For the text-containing cell, return its midpoint in (x, y) coordinate format. 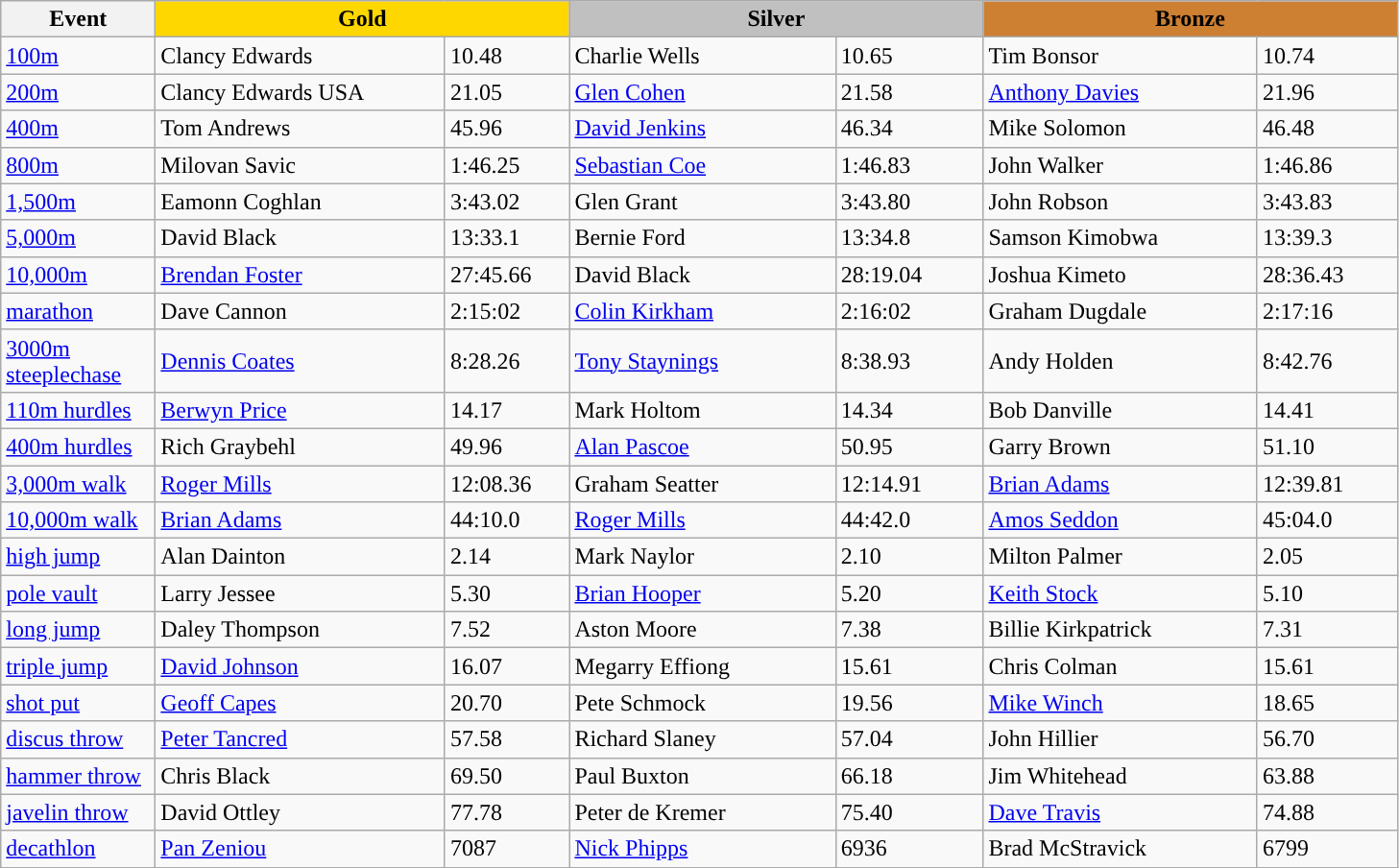
John Hillier (1120, 739)
Mark Naylor (703, 557)
1:46.86 (1327, 165)
5.20 (909, 593)
8:38.93 (909, 361)
Megarry Effiong (703, 666)
2:17:16 (1327, 311)
27:45.66 (507, 275)
Berwyn Price (301, 410)
800m (79, 165)
6799 (1327, 849)
Alan Pascoe (703, 446)
Graham Dugdale (1120, 311)
10,000m walk (79, 520)
shot put (79, 703)
Peter de Kremer (703, 812)
Mike Winch (1120, 703)
Colin Kirkham (703, 311)
javelin throw (79, 812)
100m (79, 56)
110m hurdles (79, 410)
Clancy Edwards (301, 56)
Larry Jessee (301, 593)
12:39.81 (1327, 483)
1,500m (79, 202)
8:28.26 (507, 361)
Dave Cannon (301, 311)
20.70 (507, 703)
46.48 (1327, 129)
2.14 (507, 557)
Bernie Ford (703, 238)
Chris Black (301, 776)
14.34 (909, 410)
David Johnson (301, 666)
28:36.43 (1327, 275)
Peter Tancred (301, 739)
28:19.04 (909, 275)
13:33.1 (507, 238)
7.52 (507, 630)
Glen Cohen (703, 92)
David Jenkins (703, 129)
200m (79, 92)
69.50 (507, 776)
10.65 (909, 56)
Gold (363, 19)
Charlie Wells (703, 56)
21.58 (909, 92)
Silver (776, 19)
Mike Solomon (1120, 129)
Glen Grant (703, 202)
7087 (507, 849)
1:46.83 (909, 165)
Jim Whitehead (1120, 776)
discus throw (79, 739)
Pan Zeniou (301, 849)
5.30 (507, 593)
16.07 (507, 666)
75.40 (909, 812)
21.96 (1327, 92)
Richard Slaney (703, 739)
John Robson (1120, 202)
Bronze (1191, 19)
49.96 (507, 446)
Bob Danville (1120, 410)
14.41 (1327, 410)
12:14.91 (909, 483)
Eamonn Coghlan (301, 202)
10.74 (1327, 56)
3,000m walk (79, 483)
2.10 (909, 557)
Tom Andrews (301, 129)
2:16:02 (909, 311)
Garry Brown (1120, 446)
45.96 (507, 129)
2:15:02 (507, 311)
marathon (79, 311)
77.78 (507, 812)
8:42.76 (1327, 361)
Alan Dainton (301, 557)
Milovan Savic (301, 165)
13:34.8 (909, 238)
Event (79, 19)
Mark Holtom (703, 410)
18.65 (1327, 703)
44:42.0 (909, 520)
John Walker (1120, 165)
7.38 (909, 630)
high jump (79, 557)
46.34 (909, 129)
3:43.02 (507, 202)
hammer throw (79, 776)
Keith Stock (1120, 593)
1:46.25 (507, 165)
63.88 (1327, 776)
Amos Seddon (1120, 520)
Graham Seatter (703, 483)
Joshua Kimeto (1120, 275)
triple jump (79, 666)
3:43.83 (1327, 202)
400m hurdles (79, 446)
74.88 (1327, 812)
2.05 (1327, 557)
Nick Phipps (703, 849)
19.56 (909, 703)
51.10 (1327, 446)
Andy Holden (1120, 361)
Milton Palmer (1120, 557)
56.70 (1327, 739)
3000m steeplechase (79, 361)
14.17 (507, 410)
Samson Kimobwa (1120, 238)
44:10.0 (507, 520)
Rich Graybehl (301, 446)
Dennis Coates (301, 361)
13:39.3 (1327, 238)
57.04 (909, 739)
Aston Moore (703, 630)
Clancy Edwards USA (301, 92)
10,000m (79, 275)
7.31 (1327, 630)
decathlon (79, 849)
5,000m (79, 238)
6936 (909, 849)
Daley Thompson (301, 630)
Paul Buxton (703, 776)
10.48 (507, 56)
pole vault (79, 593)
57.58 (507, 739)
66.18 (909, 776)
Tim Bonsor (1120, 56)
45:04.0 (1327, 520)
3:43.80 (909, 202)
5.10 (1327, 593)
long jump (79, 630)
Billie Kirkpatrick (1120, 630)
400m (79, 129)
David Ottley (301, 812)
Chris Colman (1120, 666)
Pete Schmock (703, 703)
Anthony Davies (1120, 92)
Geoff Capes (301, 703)
Dave Travis (1120, 812)
Tony Staynings (703, 361)
Brian Hooper (703, 593)
Brendan Foster (301, 275)
21.05 (507, 92)
Brad McStravick (1120, 849)
12:08.36 (507, 483)
Sebastian Coe (703, 165)
50.95 (909, 446)
